Search for the cell housing the specified text and yield its (X, Y) center coordinate. 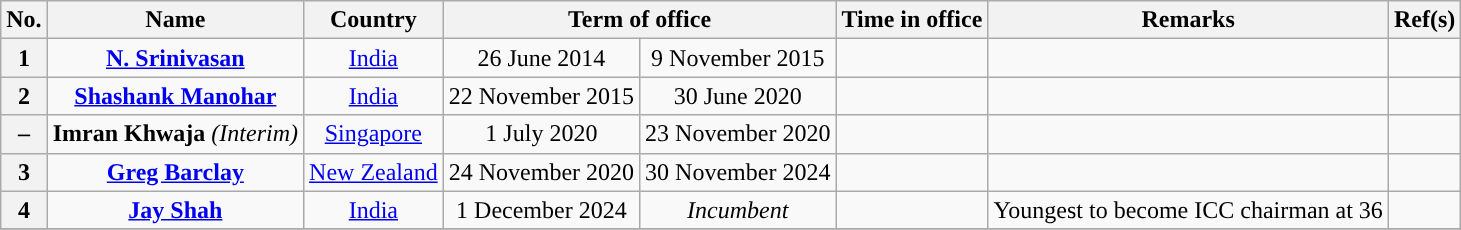
9 November 2015 (738, 58)
N. Srinivasan (175, 58)
Shashank Manohar (175, 96)
1 (24, 58)
Name (175, 20)
3 (24, 172)
Singapore (374, 134)
Greg Barclay (175, 172)
Ref(s) (1424, 20)
30 June 2020 (738, 96)
Incumbent (738, 210)
4 (24, 210)
23 November 2020 (738, 134)
Remarks (1188, 20)
2 (24, 96)
Imran Khwaja (Interim) (175, 134)
1 July 2020 (541, 134)
Country (374, 20)
Youngest to become ICC chairman at 36 (1188, 210)
26 June 2014 (541, 58)
Time in office (912, 20)
1 December 2024 (541, 210)
No. (24, 20)
Jay Shah (175, 210)
22 November 2015 (541, 96)
Term of office (640, 20)
– (24, 134)
30 November 2024 (738, 172)
New Zealand (374, 172)
24 November 2020 (541, 172)
